For the text-containing cell, return its midpoint in (x, y) coordinate format. 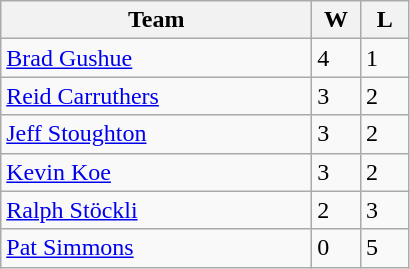
Ralph Stöckli (156, 210)
0 (336, 248)
5 (384, 248)
Brad Gushue (156, 58)
W (336, 20)
Jeff Stoughton (156, 134)
Reid Carruthers (156, 96)
1 (384, 58)
Pat Simmons (156, 248)
L (384, 20)
4 (336, 58)
Team (156, 20)
Kevin Koe (156, 172)
